Identify which cell holds the provided text, then report its [X, Y] central coordinate. 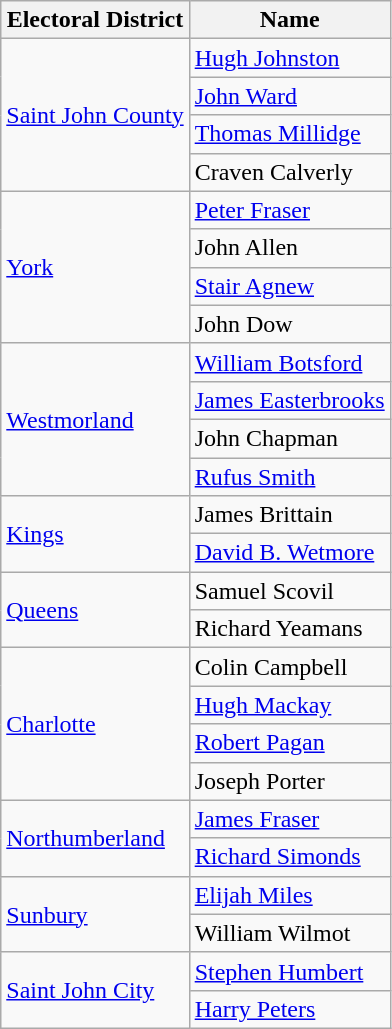
Hugh Mackay [290, 705]
Elijah Miles [290, 895]
John Dow [290, 324]
Thomas Millidge [290, 134]
Stephen Humbert [290, 971]
Robert Pagan [290, 743]
Saint John City [95, 990]
Westmorland [95, 419]
James Brittain [290, 515]
Samuel Scovil [290, 591]
John Chapman [290, 438]
Electoral District [95, 20]
Kings [95, 534]
David B. Wetmore [290, 553]
John Ward [290, 96]
William Botsford [290, 362]
Stair Agnew [290, 286]
James Easterbrooks [290, 400]
John Allen [290, 248]
Rufus Smith [290, 477]
Joseph Porter [290, 781]
Name [290, 20]
William Wilmot [290, 933]
Saint John County [95, 115]
York [95, 267]
Hugh Johnston [290, 58]
Richard Yeamans [290, 629]
Queens [95, 610]
Charlotte [95, 724]
James Fraser [290, 819]
Sunbury [95, 914]
Colin Campbell [290, 667]
Richard Simonds [290, 857]
Peter Fraser [290, 210]
Northumberland [95, 838]
Harry Peters [290, 1009]
Craven Calverly [290, 172]
